Output the (x, y) coordinate of the center of the cell containing the given text.  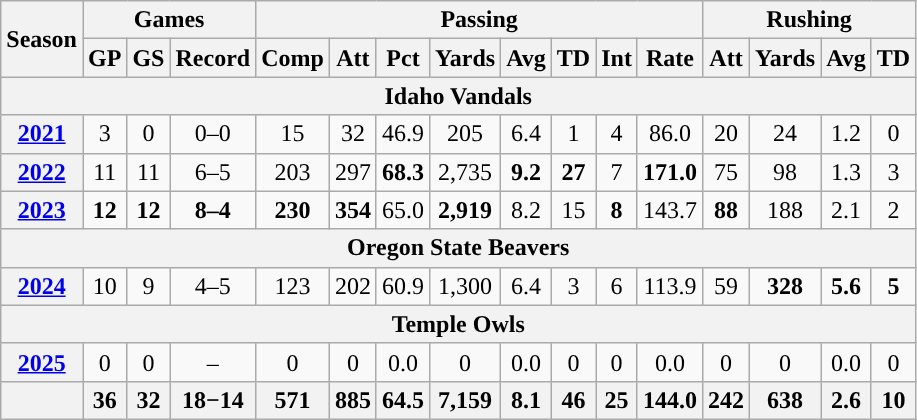
203 (293, 172)
205 (466, 134)
0–0 (213, 134)
2024 (42, 286)
Rushing (808, 20)
88 (726, 210)
885 (352, 400)
202 (352, 286)
2.1 (846, 210)
Oregon State Beavers (458, 248)
9 (148, 286)
1.3 (846, 172)
143.7 (670, 210)
4–5 (213, 286)
Int (617, 58)
Rate (670, 58)
2,735 (466, 172)
113.9 (670, 286)
6–5 (213, 172)
144.0 (670, 400)
171.0 (670, 172)
123 (293, 286)
297 (352, 172)
2023 (42, 210)
8.2 (526, 210)
4 (617, 134)
Comp (293, 58)
2 (893, 210)
98 (786, 172)
– (213, 362)
46 (573, 400)
1 (573, 134)
2022 (42, 172)
2025 (42, 362)
8–4 (213, 210)
24 (786, 134)
188 (786, 210)
25 (617, 400)
5 (893, 286)
GP (104, 58)
65.0 (402, 210)
230 (293, 210)
638 (786, 400)
9.2 (526, 172)
8.1 (526, 400)
75 (726, 172)
2.6 (846, 400)
Season (42, 39)
64.5 (402, 400)
2021 (42, 134)
86.0 (670, 134)
1.2 (846, 134)
1,300 (466, 286)
Passing (480, 20)
27 (573, 172)
7,159 (466, 400)
Games (168, 20)
328 (786, 286)
242 (726, 400)
68.3 (402, 172)
2,919 (466, 210)
354 (352, 210)
46.9 (402, 134)
59 (726, 286)
20 (726, 134)
60.9 (402, 286)
571 (293, 400)
5.6 (846, 286)
36 (104, 400)
Pct (402, 58)
6 (617, 286)
Temple Owls (458, 324)
7 (617, 172)
Record (213, 58)
GS (148, 58)
Idaho Vandals (458, 96)
18−14 (213, 400)
8 (617, 210)
